For the text-containing cell, return its midpoint in [x, y] coordinate format. 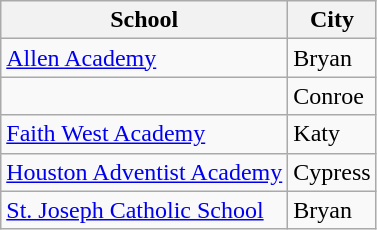
City [332, 20]
Cypress [332, 172]
Faith West Academy [144, 134]
St. Joseph Catholic School [144, 210]
Houston Adventist Academy [144, 172]
Katy [332, 134]
Allen Academy [144, 58]
School [144, 20]
Conroe [332, 96]
